For the text-containing cell, return its midpoint in [X, Y] coordinate format. 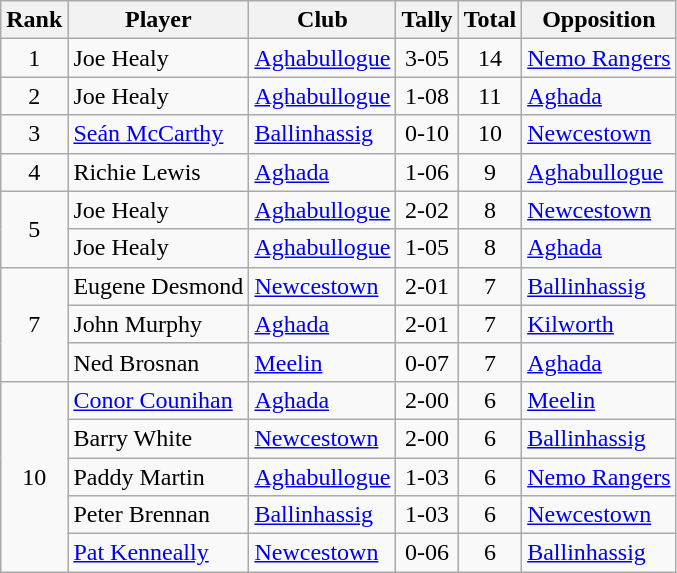
Pat Kenneally [158, 553]
1-05 [427, 248]
3-05 [427, 58]
Seán McCarthy [158, 134]
3 [34, 134]
Player [158, 20]
0-10 [427, 134]
Kilworth [599, 324]
John Murphy [158, 324]
Peter Brennan [158, 515]
2 [34, 96]
0-06 [427, 553]
Conor Counihan [158, 400]
4 [34, 172]
14 [490, 58]
Eugene Desmond [158, 286]
Tally [427, 20]
11 [490, 96]
Ned Brosnan [158, 362]
Club [322, 20]
1-08 [427, 96]
1-06 [427, 172]
Richie Lewis [158, 172]
Opposition [599, 20]
Paddy Martin [158, 477]
Total [490, 20]
9 [490, 172]
5 [34, 229]
1 [34, 58]
Barry White [158, 438]
2-02 [427, 210]
0-07 [427, 362]
Rank [34, 20]
